Search for the cell housing the specified text and yield its [X, Y] center coordinate. 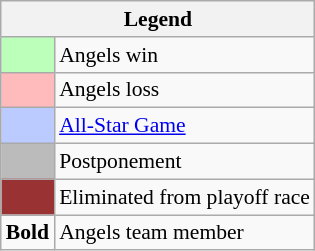
Eliminated from playoff race [184, 197]
Postponement [184, 162]
Bold [28, 233]
Angels team member [184, 233]
Angels win [184, 55]
All-Star Game [184, 126]
Legend [158, 19]
Angels loss [184, 90]
